Extract the (X, Y) coordinate from the center of the cell holding the provided text.  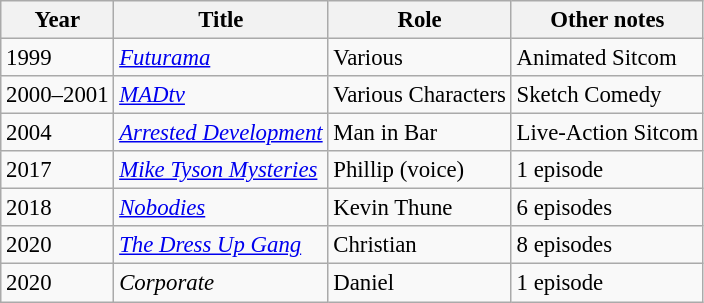
Phillip (voice) (420, 170)
Title (221, 20)
Other notes (607, 20)
Man in Bar (420, 133)
Daniel (420, 283)
MADtv (221, 95)
8 episodes (607, 245)
Christian (420, 245)
2000–2001 (58, 95)
Various (420, 58)
Corporate (221, 283)
2017 (58, 170)
Live-Action Sitcom (607, 133)
2004 (58, 133)
Year (58, 20)
Nobodies (221, 208)
Kevin Thune (420, 208)
The Dress Up Gang (221, 245)
2018 (58, 208)
Mike Tyson Mysteries (221, 170)
Various Characters (420, 95)
Animated Sitcom (607, 58)
Futurama (221, 58)
6 episodes (607, 208)
Sketch Comedy (607, 95)
Role (420, 20)
1999 (58, 58)
Arrested Development (221, 133)
